Find where the given text appears and provide that cell's center as [X, Y] coordinate. 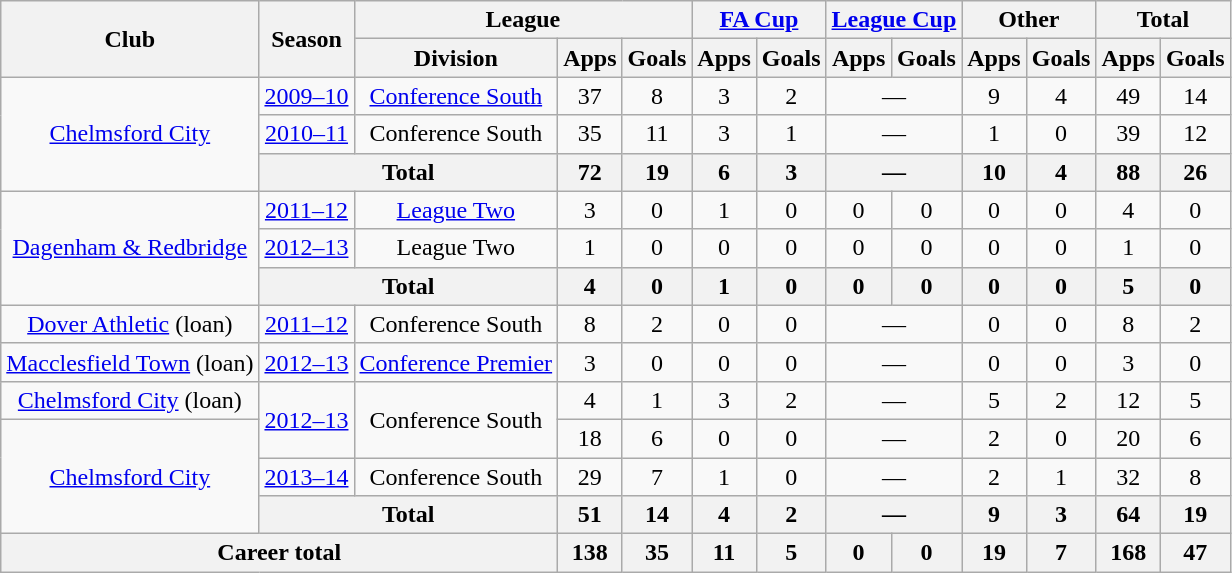
League [523, 20]
2010–11 [306, 134]
47 [1195, 553]
Dagenham & Redbridge [130, 248]
39 [1128, 134]
20 [1128, 438]
88 [1128, 172]
2009–10 [306, 96]
37 [590, 96]
138 [590, 553]
Career total [280, 553]
FA Cup [759, 20]
10 [994, 172]
Other [1029, 20]
32 [1128, 477]
Dover Athletic (loan) [130, 324]
49 [1128, 96]
18 [590, 438]
168 [1128, 553]
Club [130, 39]
72 [590, 172]
51 [590, 515]
2013–14 [306, 477]
26 [1195, 172]
Chelmsford City (loan) [130, 400]
Season [306, 39]
Macclesfield Town (loan) [130, 362]
League Cup [894, 20]
Division [456, 58]
64 [1128, 515]
29 [590, 477]
Conference Premier [456, 362]
